Return [X, Y] of the center of cell containing provided text 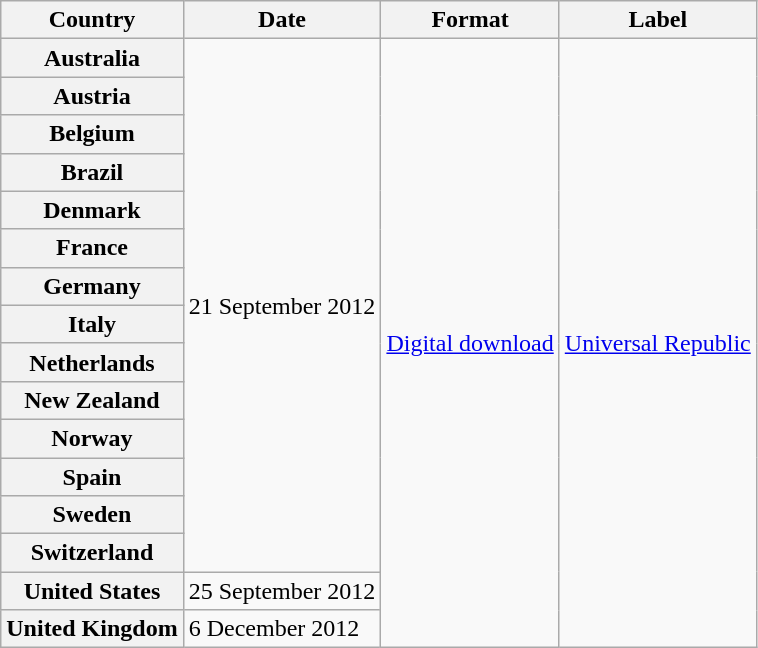
Format [470, 20]
Italy [92, 324]
Switzerland [92, 553]
Brazil [92, 172]
Australia [92, 58]
6 December 2012 [282, 629]
Country [92, 20]
Spain [92, 477]
Date [282, 20]
New Zealand [92, 400]
21 September 2012 [282, 306]
Germany [92, 286]
United Kingdom [92, 629]
United States [92, 591]
France [92, 248]
Austria [92, 96]
Universal Republic [658, 344]
Denmark [92, 210]
Digital download [470, 344]
Belgium [92, 134]
Netherlands [92, 362]
Label [658, 20]
Norway [92, 438]
25 September 2012 [282, 591]
Sweden [92, 515]
